Provide the [X, Y] coordinate of the cell's center where the given text is located.  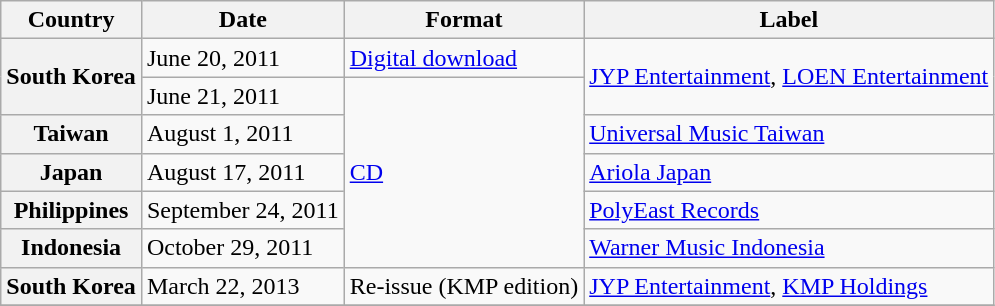
Re-issue (KMP edition) [464, 286]
CD [464, 172]
Date [242, 20]
March 22, 2013 [242, 286]
JYP Entertainment, LOEN Entertainment [789, 77]
August 1, 2011 [242, 134]
August 17, 2011 [242, 172]
September 24, 2011 [242, 210]
JYP Entertainment, KMP Holdings [789, 286]
Digital download [464, 58]
June 21, 2011 [242, 96]
Warner Music Indonesia [789, 248]
PolyEast Records [789, 210]
June 20, 2011 [242, 58]
Ariola Japan [789, 172]
Indonesia [72, 248]
October 29, 2011 [242, 248]
Format [464, 20]
Label [789, 20]
Philippines [72, 210]
Japan [72, 172]
Country [72, 20]
Taiwan [72, 134]
Universal Music Taiwan [789, 134]
